Determine the [X, Y] coordinate at the center of the cell enclosing the given text.  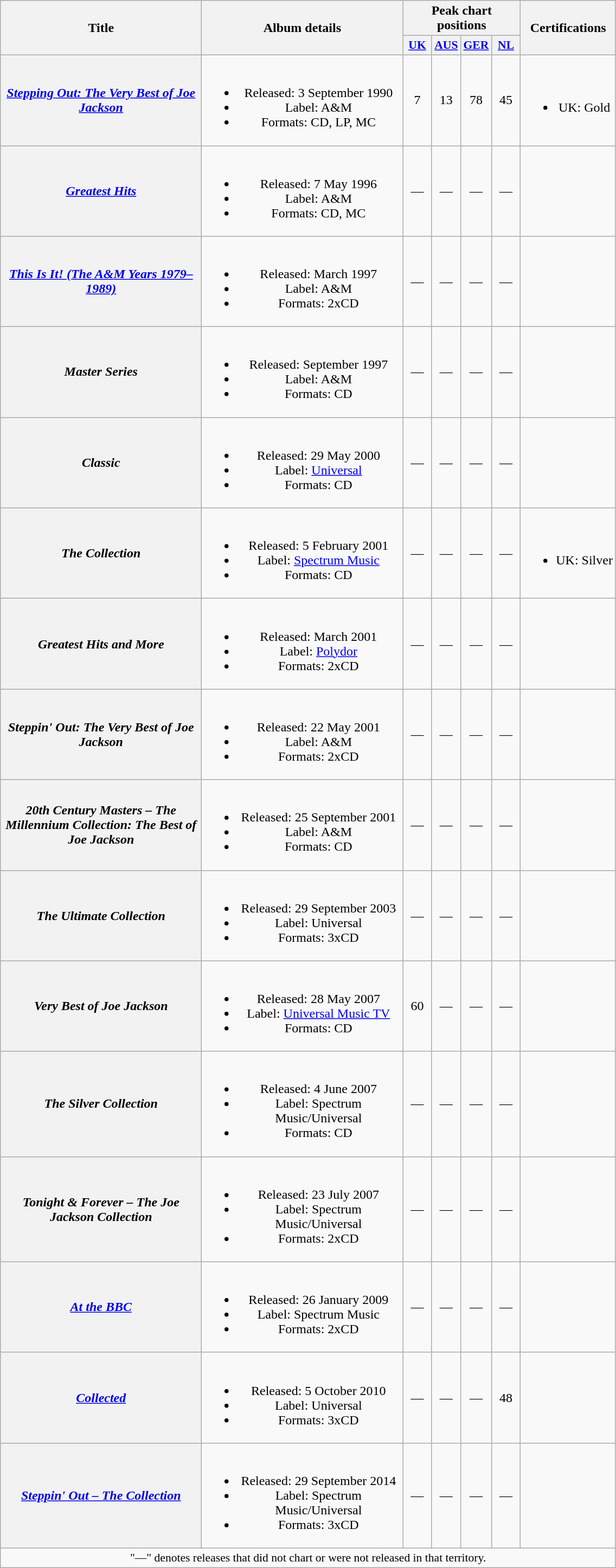
7 [418, 100]
Released: 29 September 2003Label: UniversalFormats: 3xCD [303, 915]
The Silver Collection [101, 1104]
Classic [101, 463]
This Is It! (The A&M Years 1979–1989) [101, 282]
GER [476, 46]
Very Best of Joe Jackson [101, 1006]
Released: March 1997Label: A&MFormats: 2xCD [303, 282]
Steppin' Out: The Very Best of Joe Jackson [101, 734]
Collected [101, 1398]
Released: 26 January 2009Label: Spectrum MusicFormats: 2xCD [303, 1307]
Steppin' Out – The Collection [101, 1495]
Tonight & Forever – The Joe Jackson Collection [101, 1209]
Released: March 2001Label: PolydorFormats: 2xCD [303, 644]
UK: Gold [568, 100]
At the BBC [101, 1307]
Greatest Hits [101, 191]
78 [476, 100]
UK: Silver [568, 553]
Released: 5 February 2001Label: Spectrum MusicFormats: CD [303, 553]
Released: 29 September 2014Label: Spectrum Music/UniversalFormats: 3xCD [303, 1495]
Released: 28 May 2007Label: Universal Music TVFormats: CD [303, 1006]
Greatest Hits and More [101, 644]
Released: 29 May 2000Label: UniversalFormats: CD [303, 463]
60 [418, 1006]
Released: 5 October 2010Label: UniversalFormats: 3xCD [303, 1398]
NL [505, 46]
UK [418, 46]
"—" denotes releases that did not chart or were not released in that territory. [308, 1558]
Title [101, 28]
AUS [446, 46]
48 [505, 1398]
The Ultimate Collection [101, 915]
Released: 7 May 1996Label: A&MFormats: CD, MC [303, 191]
Released: 4 June 2007Label: Spectrum Music/UniversalFormats: CD [303, 1104]
Released: 22 May 2001Label: A&MFormats: 2xCD [303, 734]
Released: 23 July 2007Label: Spectrum Music/UniversalFormats: 2xCD [303, 1209]
13 [446, 100]
Released: September 1997Label: A&MFormats: CD [303, 372]
Peak chart positions [462, 18]
Released: 25 September 2001Label: A&MFormats: CD [303, 825]
20th Century Masters – The Millennium Collection: The Best of Joe Jackson [101, 825]
Stepping Out: The Very Best of Joe Jackson [101, 100]
Master Series [101, 372]
The Collection [101, 553]
Released: 3 September 1990Label: A&MFormats: CD, LP, MC [303, 100]
45 [505, 100]
Album details [303, 28]
Certifications [568, 28]
